Locate the cell with the specified text and output its [x, y] center coordinate. 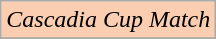
Cascadia Cup Match [108, 20]
